Output the (X, Y) coordinate of the center of the cell containing the given text.  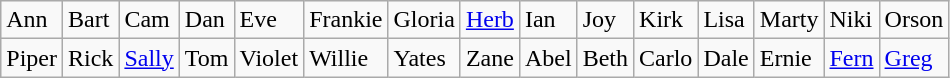
Tom (206, 58)
Zane (490, 58)
Niki (852, 20)
Dale (726, 58)
Dan (206, 20)
Orson (914, 20)
Cam (149, 20)
Lisa (726, 20)
Kirk (666, 20)
Ian (548, 20)
Eve (269, 20)
Bart (90, 20)
Violet (269, 58)
Piper (32, 58)
Joy (605, 20)
Fern (852, 58)
Yates (424, 58)
Abel (548, 58)
Carlo (666, 58)
Frankie (346, 20)
Rick (90, 58)
Greg (914, 58)
Beth (605, 58)
Herb (490, 20)
Ann (32, 20)
Willie (346, 58)
Ernie (789, 58)
Gloria (424, 20)
Marty (789, 20)
Sally (149, 58)
